Extract the [X, Y] coordinate from the center of the cell holding the provided text.  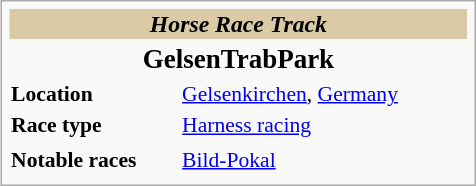
Horse Race Track [239, 24]
Harness racing [324, 125]
Notable races [94, 159]
Bild-Pokal [324, 159]
GelsenTrabPark [239, 59]
Gelsenkirchen, Germany [324, 93]
Race type [94, 125]
Location [94, 93]
